Identify which cell holds the provided text, then report its [X, Y] central coordinate. 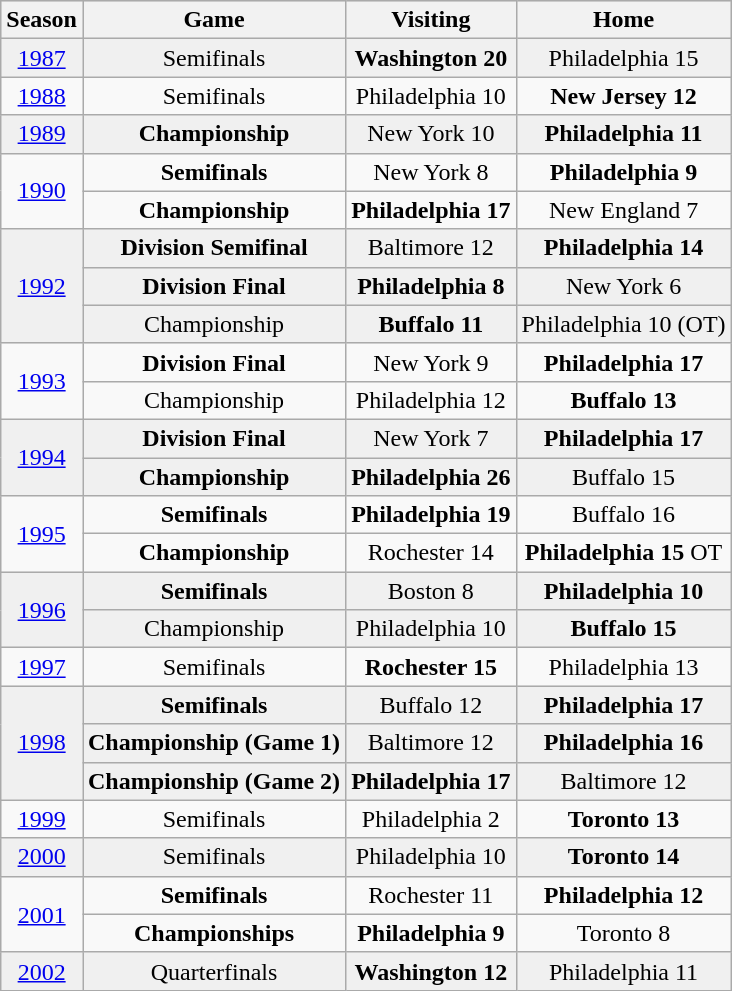
Championships [214, 933]
Season [42, 20]
Division Semifinal [214, 248]
Championship (Game 2) [214, 781]
New Jersey 12 [624, 96]
Rochester 14 [431, 553]
2000 [42, 857]
Philadelphia 2 [431, 819]
1987 [42, 58]
Philadelphia 13 [624, 667]
1992 [42, 286]
Philadelphia 19 [431, 515]
Philadelphia 15 [624, 58]
Buffalo 12 [431, 705]
2002 [42, 971]
New York 6 [624, 286]
Game [214, 20]
Washington 20 [431, 58]
1994 [42, 457]
Philadelphia 15 OT [624, 553]
1996 [42, 610]
Philadelphia 26 [431, 477]
Philadelphia 10 (OT) [624, 324]
New England 7 [624, 210]
Boston 8 [431, 591]
1997 [42, 667]
2001 [42, 914]
Rochester 11 [431, 895]
1990 [42, 191]
1995 [42, 534]
Buffalo 16 [624, 515]
Toronto 14 [624, 857]
New York 9 [431, 362]
Philadelphia 16 [624, 743]
1988 [42, 96]
Washington 12 [431, 971]
Championship (Game 1) [214, 743]
Rochester 15 [431, 667]
Philadelphia 14 [624, 248]
1993 [42, 381]
New York 7 [431, 438]
1989 [42, 134]
Buffalo 13 [624, 400]
1999 [42, 819]
Buffalo 11 [431, 324]
New York 10 [431, 134]
Toronto 13 [624, 819]
Quarterfinals [214, 971]
Visiting [431, 20]
Toronto 8 [624, 933]
1998 [42, 743]
Philadelphia 8 [431, 286]
New York 8 [431, 172]
Home [624, 20]
